Identify which cell holds the provided text, then report its [x, y] central coordinate. 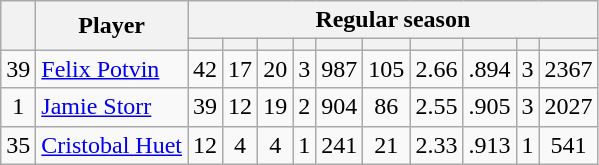
241 [340, 145]
86 [386, 107]
17 [240, 69]
42 [206, 69]
Cristobal Huet [112, 145]
Jamie Storr [112, 107]
2367 [568, 69]
2.66 [436, 69]
19 [276, 107]
35 [18, 145]
20 [276, 69]
904 [340, 107]
2.33 [436, 145]
2 [304, 107]
2027 [568, 107]
541 [568, 145]
21 [386, 145]
105 [386, 69]
.913 [490, 145]
Felix Potvin [112, 69]
Player [112, 26]
.905 [490, 107]
987 [340, 69]
Regular season [394, 20]
2.55 [436, 107]
.894 [490, 69]
